For the text-containing cell, return its midpoint in (X, Y) coordinate format. 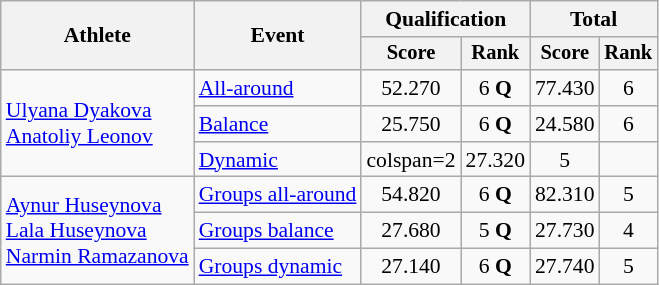
27.680 (410, 231)
Qualification (446, 19)
27.730 (564, 231)
27.740 (564, 267)
27.320 (496, 160)
4 (629, 231)
Groups dynamic (278, 267)
Ulyana DyakovaAnatoliy Leonov (98, 124)
Dynamic (278, 160)
82.310 (564, 195)
5 Q (496, 231)
Groups all-around (278, 195)
All-around (278, 88)
colspan=2 (410, 160)
Event (278, 36)
24.580 (564, 124)
Total (594, 19)
52.270 (410, 88)
27.140 (410, 267)
25.750 (410, 124)
Groups balance (278, 231)
54.820 (410, 195)
Athlete (98, 36)
77.430 (564, 88)
Balance (278, 124)
Aynur HuseynovaLala HuseynovaNarmin Ramazanova (98, 230)
